Find where the given text appears and provide that cell's center as (X, Y) coordinate. 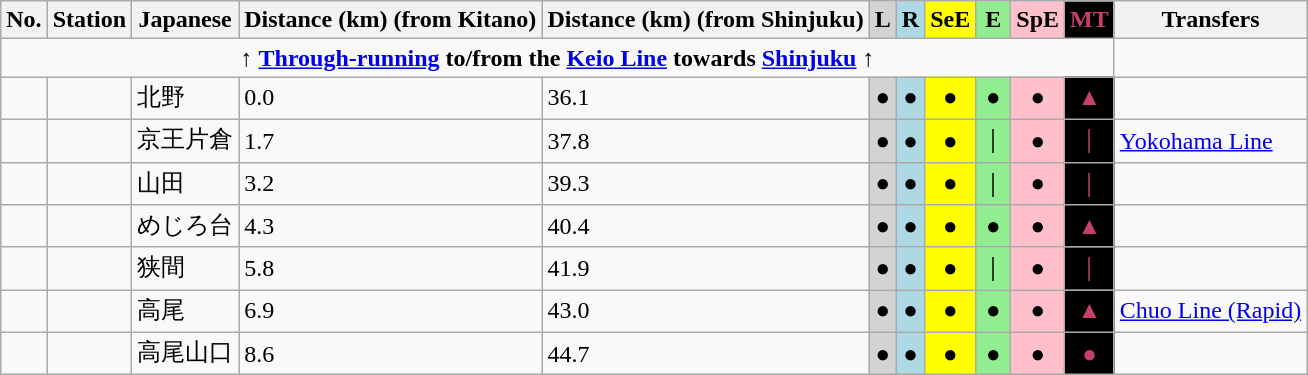
36.1 (706, 98)
Distance (km) (from Kitano) (390, 20)
5.8 (390, 268)
44.7 (706, 354)
高尾山口 (186, 354)
3.2 (390, 184)
6.9 (390, 312)
L (882, 20)
北野 (186, 98)
No. (24, 20)
39.3 (706, 184)
MT (1090, 20)
SeE (950, 20)
0.0 (390, 98)
R (910, 20)
37.8 (706, 140)
41.9 (706, 268)
高尾 (186, 312)
4.3 (390, 226)
8.6 (390, 354)
40.4 (706, 226)
Distance (km) (from Shinjuku) (706, 20)
Chuo Line (Rapid) (1210, 312)
Transfers (1210, 20)
狭間 (186, 268)
43.0 (706, 312)
めじろ台 (186, 226)
Yokohama Line (1210, 140)
京王片倉 (186, 140)
Station (89, 20)
Japanese (186, 20)
1.7 (390, 140)
↑ Through-running to/from the Keio Line towards Shinjuku ↑ (558, 58)
山田 (186, 184)
SpE (1038, 20)
E (994, 20)
